Capture the cell that displays the provided text and extract its (x, y) central coordinate. 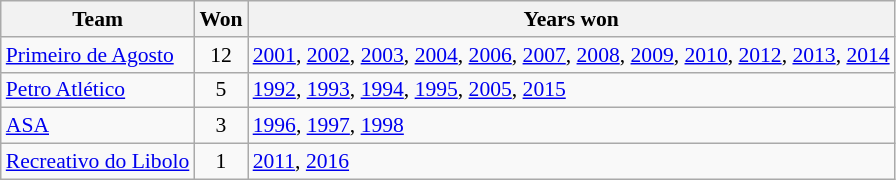
Recreativo do Libolo (98, 162)
Petro Atlético (98, 90)
Primeiro de Agosto (98, 55)
1996, 1997, 1998 (572, 126)
12 (220, 55)
3 (220, 126)
Years won (572, 19)
Won (220, 19)
5 (220, 90)
2001, 2002, 2003, 2004, 2006, 2007, 2008, 2009, 2010, 2012, 2013, 2014 (572, 55)
1 (220, 162)
1992, 1993, 1994, 1995, 2005, 2015 (572, 90)
Team (98, 19)
ASA (98, 126)
2011, 2016 (572, 162)
